Return the (X, Y) coordinate for the center point of the cell that contains the specified text.  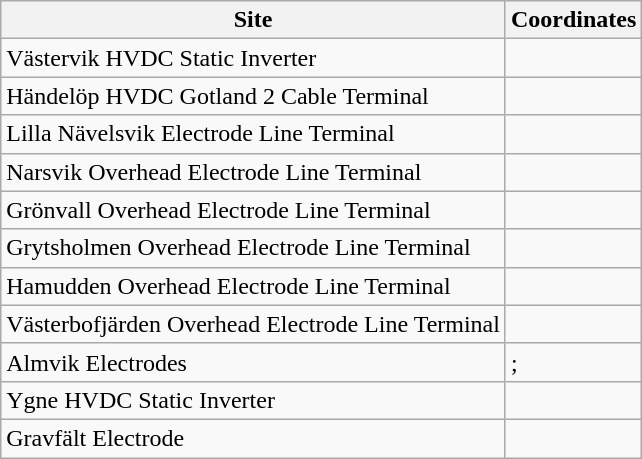
Ygne HVDC Static Inverter (254, 400)
Coordinates (573, 20)
Västervik HVDC Static Inverter (254, 58)
Lilla Nävelsvik Electrode Line Terminal (254, 134)
Händelöp HVDC Gotland 2 Cable Terminal (254, 96)
Gravfält Electrode (254, 438)
; (573, 362)
Site (254, 20)
Narsvik Overhead Electrode Line Terminal (254, 172)
Grönvall Overhead Electrode Line Terminal (254, 210)
Västerbofjärden Overhead Electrode Line Terminal (254, 324)
Grytsholmen Overhead Electrode Line Terminal (254, 248)
Hamudden Overhead Electrode Line Terminal (254, 286)
Almvik Electrodes (254, 362)
